From the cell containing the given text, extract its center point as (x, y) coordinate. 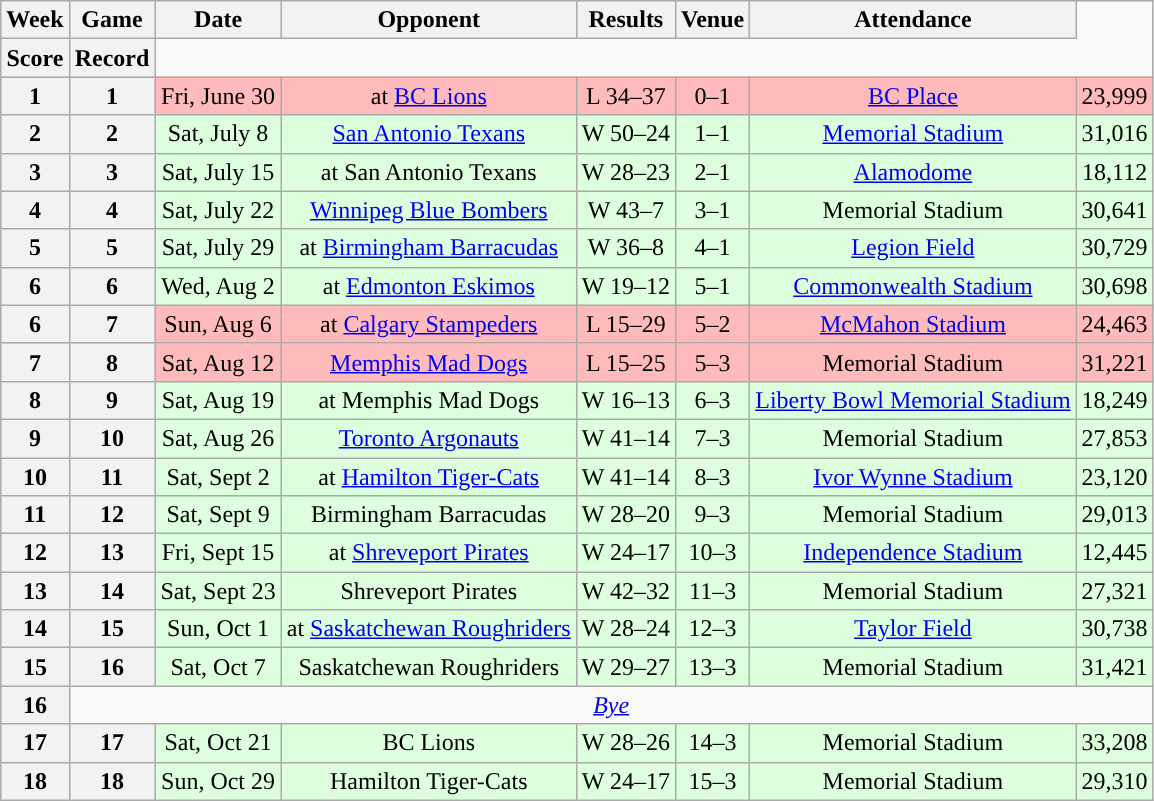
W 43–7 (626, 210)
33,208 (1114, 743)
W 19–12 (626, 286)
Score (35, 58)
BC Lions (428, 743)
Sat, Aug 19 (218, 400)
Opponent (428, 20)
W 28–23 (626, 172)
at Shreveport Pirates (428, 553)
15–3 (713, 781)
Game (112, 20)
Sat, Oct 7 (218, 667)
BC Place (913, 96)
11–3 (713, 591)
Venue (713, 20)
W 28–26 (626, 743)
30,698 (1114, 286)
5–1 (713, 286)
2–1 (713, 172)
Sun, Oct 1 (218, 629)
Liberty Bowl Memorial Stadium (913, 400)
Hamilton Tiger-Cats (428, 781)
30,729 (1114, 248)
23,999 (1114, 96)
McMahon Stadium (913, 324)
29,310 (1114, 781)
31,016 (1114, 134)
Winnipeg Blue Bombers (428, 210)
Sat, Aug 12 (218, 362)
1–1 (713, 134)
18,249 (1114, 400)
Fri, Sept 15 (218, 553)
Week (35, 20)
at Hamilton Tiger-Cats (428, 477)
5–3 (713, 362)
14–3 (713, 743)
W 16–13 (626, 400)
Saskatchewan Roughriders (428, 667)
Record (112, 58)
at Memphis Mad Dogs (428, 400)
L 34–37 (626, 96)
3–1 (713, 210)
at San Antonio Texans (428, 172)
Results (626, 20)
Sat, Oct 21 (218, 743)
13–3 (713, 667)
30,738 (1114, 629)
12,445 (1114, 553)
at BC Lions (428, 96)
31,221 (1114, 362)
W 28–24 (626, 629)
San Antonio Texans (428, 134)
9–3 (713, 515)
29,013 (1114, 515)
Sat, July 29 (218, 248)
Wed, Aug 2 (218, 286)
Independence Stadium (913, 553)
27,853 (1114, 438)
W 28–20 (626, 515)
W 50–24 (626, 134)
23,120 (1114, 477)
W 29–27 (626, 667)
Sat, July 15 (218, 172)
0–1 (713, 96)
6–3 (713, 400)
Toronto Argonauts (428, 438)
24,463 (1114, 324)
31,421 (1114, 667)
L 15–25 (626, 362)
W 42–32 (626, 591)
Legion Field (913, 248)
27,321 (1114, 591)
Sat, Sept 2 (218, 477)
L 15–29 (626, 324)
8–3 (713, 477)
Date (218, 20)
Sat, Sept 9 (218, 515)
Shreveport Pirates (428, 591)
Alamodome (913, 172)
12–3 (713, 629)
at Saskatchewan Roughriders (428, 629)
Sat, Sept 23 (218, 591)
Sat, July 22 (218, 210)
at Birmingham Barracudas (428, 248)
10–3 (713, 553)
Memphis Mad Dogs (428, 362)
Taylor Field (913, 629)
Sat, July 8 (218, 134)
Sun, Oct 29 (218, 781)
Bye (611, 705)
Birmingham Barracudas (428, 515)
Attendance (913, 20)
7–3 (713, 438)
30,641 (1114, 210)
at Calgary Stampeders (428, 324)
4–1 (713, 248)
Commonwealth Stadium (913, 286)
Sat, Aug 26 (218, 438)
18,112 (1114, 172)
5–2 (713, 324)
Sun, Aug 6 (218, 324)
at Edmonton Eskimos (428, 286)
Ivor Wynne Stadium (913, 477)
W 36–8 (626, 248)
Fri, June 30 (218, 96)
